From the cell containing the given text, extract its center point as (x, y) coordinate. 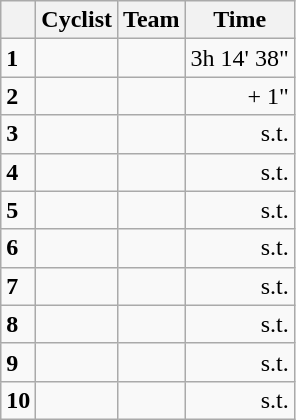
3 (18, 134)
5 (18, 210)
+ 1" (240, 96)
Time (240, 20)
9 (18, 362)
3h 14' 38" (240, 58)
Cyclist (77, 20)
1 (18, 58)
2 (18, 96)
7 (18, 286)
Team (152, 20)
8 (18, 324)
4 (18, 172)
10 (18, 400)
6 (18, 248)
